Scan for the cell matching the given text and deliver its [X, Y] coordinate at center. 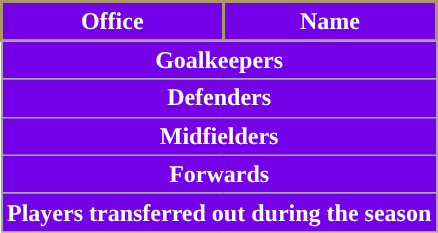
Office [113, 22]
Forwards [220, 174]
Name [330, 22]
Defenders [220, 98]
Midfielders [220, 136]
Players transferred out during the season [220, 212]
Goalkeepers [220, 60]
